Find where the given text appears and provide that cell's center as [X, Y] coordinate. 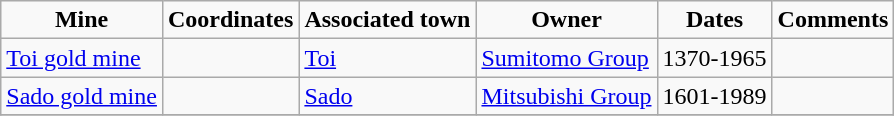
Comments [833, 20]
Associated town [388, 20]
1370-1965 [714, 58]
Toi [388, 58]
Sado [388, 96]
Owner [566, 20]
Sado gold mine [82, 96]
Sumitomo Group [566, 58]
Mitsubishi Group [566, 96]
Mine [82, 20]
Toi gold mine [82, 58]
Coordinates [230, 20]
1601-1989 [714, 96]
Dates [714, 20]
